Capture the cell that displays the provided text and extract its (x, y) central coordinate. 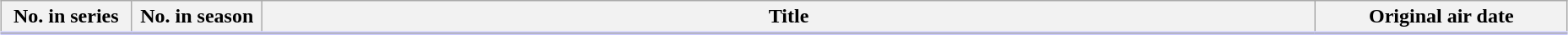
No. in season (197, 17)
No. in series (66, 17)
Title (788, 17)
Original air date (1441, 17)
